Pinpoint the cell where the given text exists, returning its [x, y] midpoint coordinate. 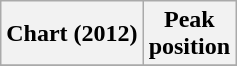
Chart (2012) [72, 34]
Peakposition [189, 34]
